Determine the (X, Y) coordinate at the center of the cell enclosing the given text.  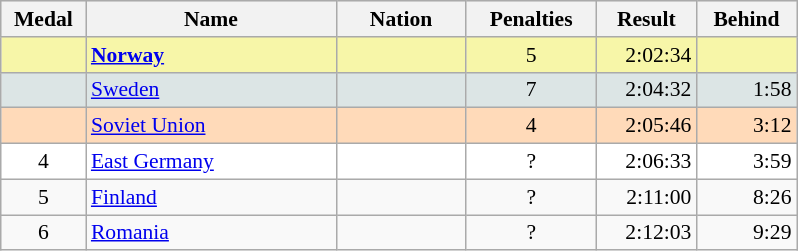
Norway (211, 55)
Penalties (531, 19)
2:02:34 (646, 55)
Finland (211, 197)
6 (44, 233)
7 (531, 90)
2:06:33 (646, 162)
8:26 (746, 197)
Sweden (211, 90)
Soviet Union (211, 126)
2:12:03 (646, 233)
2:05:46 (646, 126)
Result (646, 19)
Nation (401, 19)
3:59 (746, 162)
2:11:00 (646, 197)
3:12 (746, 126)
9:29 (746, 233)
Romania (211, 233)
Name (211, 19)
1:58 (746, 90)
Behind (746, 19)
Medal (44, 19)
East Germany (211, 162)
2:04:32 (646, 90)
